Extract the (X, Y) coordinate from the center of the cell holding the provided text.  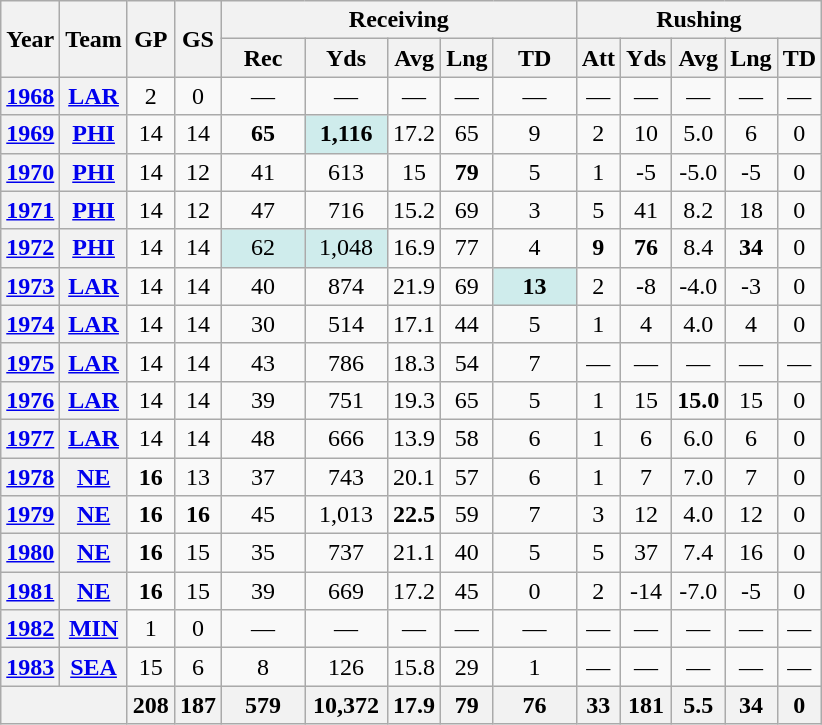
1,048 (346, 248)
1971 (30, 210)
19.3 (414, 400)
29 (467, 667)
1982 (30, 629)
Team (94, 39)
1978 (30, 477)
1979 (30, 515)
16.9 (414, 248)
8.2 (698, 210)
Rushing (698, 20)
GS (198, 39)
77 (467, 248)
Year (30, 39)
15.8 (414, 667)
1977 (30, 438)
43 (262, 362)
15.0 (698, 400)
58 (467, 438)
786 (346, 362)
Rec (262, 58)
1975 (30, 362)
54 (467, 362)
44 (467, 324)
1976 (30, 400)
-8 (646, 286)
35 (262, 553)
10,372 (346, 705)
1,116 (346, 134)
181 (646, 705)
716 (346, 210)
743 (346, 477)
17.9 (414, 705)
MIN (94, 629)
8.4 (698, 248)
-4.0 (698, 286)
514 (346, 324)
Receiving (398, 20)
59 (467, 515)
21.1 (414, 553)
1,013 (346, 515)
22.5 (414, 515)
8 (262, 667)
579 (262, 705)
SEA (94, 667)
10 (646, 134)
-7.0 (698, 591)
187 (198, 705)
-5.0 (698, 172)
30 (262, 324)
126 (346, 667)
6.0 (698, 438)
Att (598, 58)
874 (346, 286)
208 (150, 705)
21.9 (414, 286)
613 (346, 172)
7.4 (698, 553)
669 (346, 591)
18.3 (414, 362)
-14 (646, 591)
1972 (30, 248)
7.0 (698, 477)
751 (346, 400)
1968 (30, 96)
5.0 (698, 134)
1973 (30, 286)
57 (467, 477)
GP (150, 39)
17.1 (414, 324)
13.9 (414, 438)
33 (598, 705)
47 (262, 210)
20.1 (414, 477)
5.5 (698, 705)
1970 (30, 172)
18 (751, 210)
737 (346, 553)
62 (262, 248)
-3 (751, 286)
1969 (30, 134)
1981 (30, 591)
666 (346, 438)
48 (262, 438)
1980 (30, 553)
15.2 (414, 210)
1983 (30, 667)
1974 (30, 324)
